Return the (x, y) coordinate for the center point of the cell that contains the specified text.  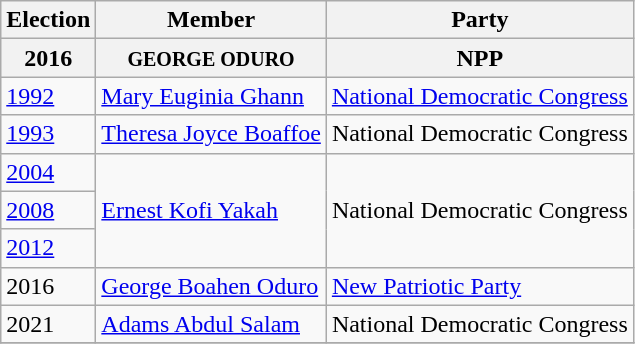
Mary Euginia Ghann (212, 96)
NPP (480, 58)
Theresa Joyce Boaffoe (212, 134)
2012 (48, 248)
1993 (48, 134)
2008 (48, 210)
2021 (48, 324)
GEORGE ODURO (212, 58)
Ernest Kofi Yakah (212, 210)
New Patriotic Party (480, 286)
Adams Abdul Salam (212, 324)
George Boahen Oduro (212, 286)
1992 (48, 96)
2004 (48, 172)
Member (212, 20)
Party (480, 20)
Election (48, 20)
